Extract the (x, y) coordinate from the center of the cell holding the provided text.  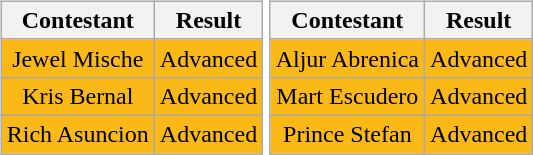
Mart Escudero (347, 96)
Aljur Abrenica (347, 58)
Rich Asuncion (78, 134)
Kris Bernal (78, 96)
Jewel Mische (78, 58)
Prince Stefan (347, 134)
